Return (X, Y) of the center of cell containing provided text 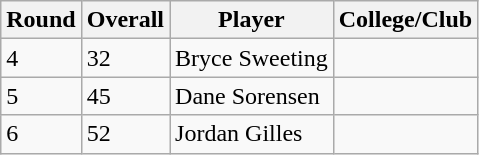
6 (41, 134)
4 (41, 58)
45 (125, 96)
52 (125, 134)
5 (41, 96)
Bryce Sweeting (252, 58)
Round (41, 20)
Dane Sorensen (252, 96)
Overall (125, 20)
32 (125, 58)
Jordan Gilles (252, 134)
Player (252, 20)
College/Club (405, 20)
